Provide the (x, y) coordinate of the cell's center where the given text is located.  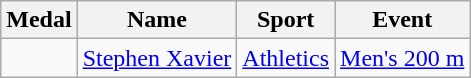
Athletics (286, 58)
Stephen Xavier (157, 58)
Event (402, 20)
Men's 200 m (402, 58)
Sport (286, 20)
Name (157, 20)
Medal (39, 20)
